Capture the cell that displays the provided text and extract its (x, y) central coordinate. 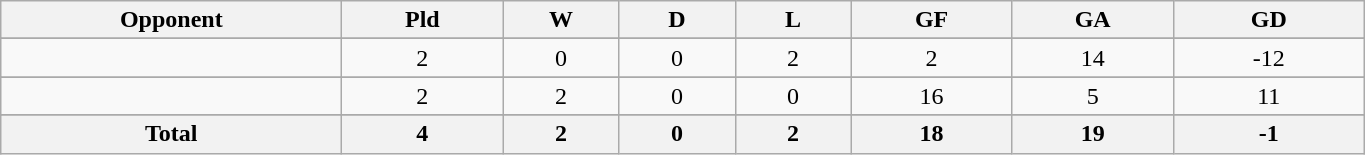
Pld (422, 20)
5 (1092, 96)
16 (932, 96)
GF (932, 20)
GD (1268, 20)
Total (172, 134)
11 (1268, 96)
14 (1092, 58)
Opponent (172, 20)
18 (932, 134)
GA (1092, 20)
D (677, 20)
-12 (1268, 58)
19 (1092, 134)
-1 (1268, 134)
W (561, 20)
L (793, 20)
4 (422, 134)
